Detect which cell encompasses the target text, then output its [X, Y] center coordinate. 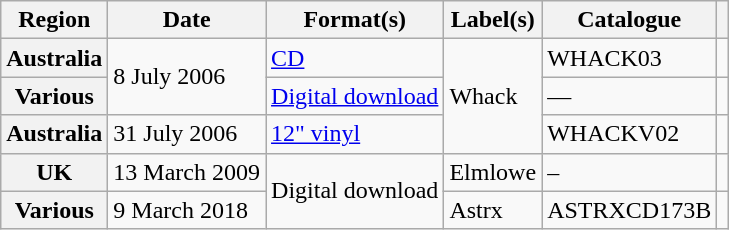
Date [187, 20]
Label(s) [493, 20]
Elmlowe [493, 172]
UK [54, 172]
WHACK03 [630, 58]
13 March 2009 [187, 172]
WHACKV02 [630, 134]
9 March 2018 [187, 210]
31 July 2006 [187, 134]
Region [54, 20]
– [630, 172]
12" vinyl [355, 134]
— [630, 96]
8 July 2006 [187, 77]
Astrx [493, 210]
Format(s) [355, 20]
CD [355, 58]
Whack [493, 96]
Catalogue [630, 20]
ASTRXCD173B [630, 210]
